Provide the (x, y) coordinate of the cell's center where the given text is located.  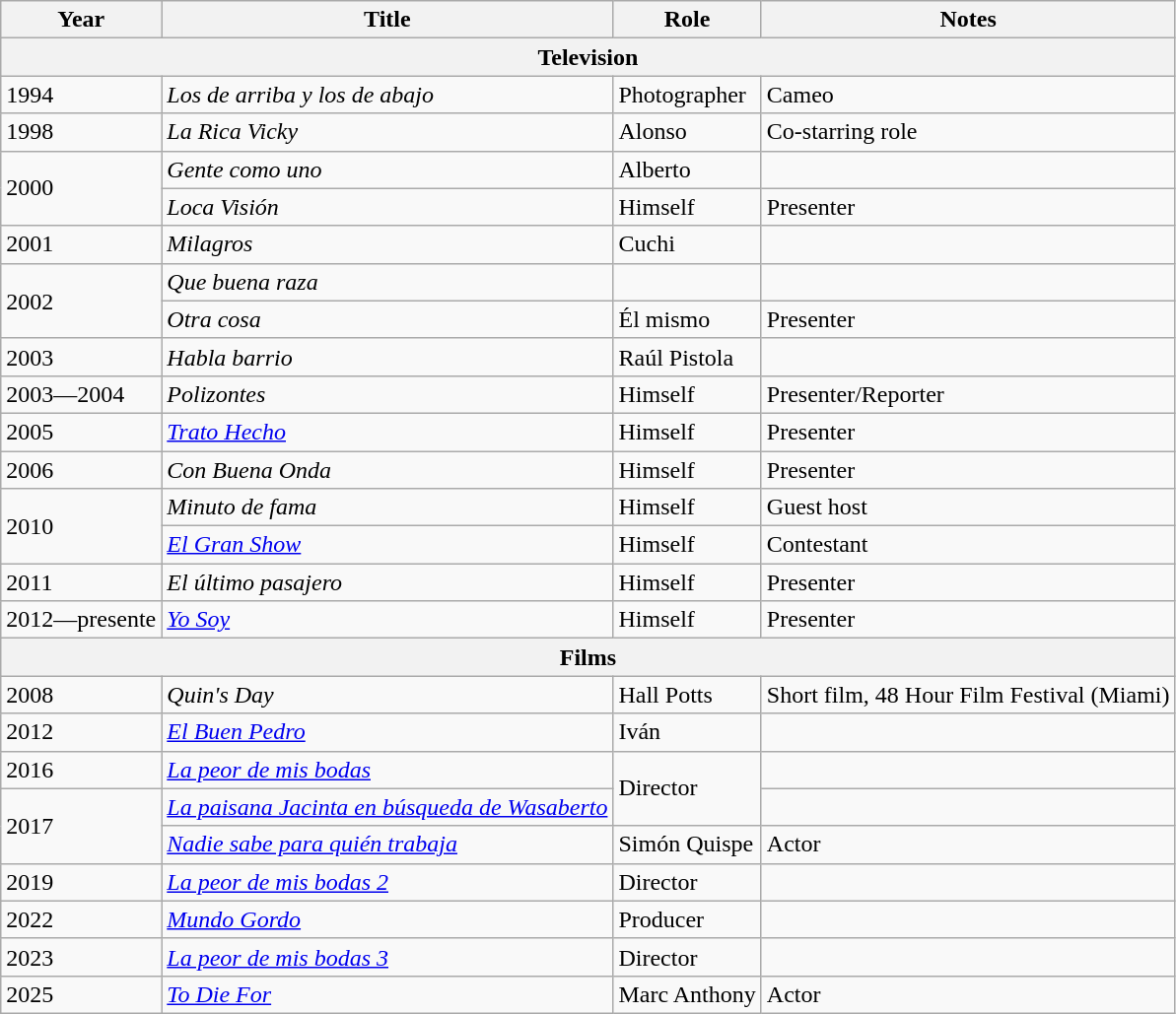
Cuchi (687, 244)
2019 (81, 882)
Marc Anthony (687, 994)
El Buen Pedro (387, 732)
2005 (81, 432)
2012—presente (81, 620)
Photographer (687, 95)
2001 (81, 244)
Guest host (968, 507)
Television (588, 57)
Mundo Gordo (387, 919)
Con Buena Onda (387, 470)
2022 (81, 919)
Él mismo (687, 319)
2012 (81, 732)
Que buena raza (387, 282)
Contestant (968, 545)
La paisana Jacinta en búsqueda de Wasaberto (387, 807)
2000 (81, 188)
Presenter/Reporter (968, 394)
Nadie sabe para quién trabaja (387, 845)
2016 (81, 770)
Films (588, 657)
To Die For (387, 994)
2011 (81, 582)
Los de arriba y los de abajo (387, 95)
Minuto de fama (387, 507)
Year (81, 20)
Alonso (687, 132)
El último pasajero (387, 582)
2008 (81, 695)
2003 (81, 357)
Alberto (687, 169)
2002 (81, 301)
Role (687, 20)
La peor de mis bodas (387, 770)
2010 (81, 526)
Yo Soy (387, 620)
Habla barrio (387, 357)
2025 (81, 994)
La peor de mis bodas 3 (387, 957)
1994 (81, 95)
Quin's Day (387, 695)
2023 (81, 957)
Iván (687, 732)
Co-starring role (968, 132)
2017 (81, 826)
1998 (81, 132)
Producer (687, 919)
Title (387, 20)
2003—2004 (81, 394)
Simón Quispe (687, 845)
Loca Visión (387, 207)
Cameo (968, 95)
2006 (81, 470)
Polizontes (387, 394)
Raúl Pistola (687, 357)
La Rica Vicky (387, 132)
Trato Hecho (387, 432)
Short film, 48 Hour Film Festival (Miami) (968, 695)
Notes (968, 20)
La peor de mis bodas 2 (387, 882)
Hall Potts (687, 695)
El Gran Show (387, 545)
Milagros (387, 244)
Otra cosa (387, 319)
Gente como uno (387, 169)
